Search for the cell housing the specified text and yield its (x, y) center coordinate. 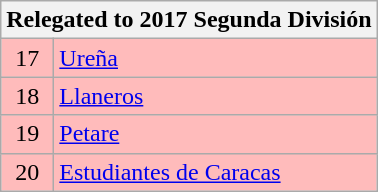
Estudiantes de Caracas (216, 172)
Ureña (216, 58)
Llaneros (216, 96)
19 (28, 134)
17 (28, 58)
Relegated to 2017 Segunda División (189, 20)
18 (28, 96)
Petare (216, 134)
20 (28, 172)
